Pinpoint the cell where the given text exists, returning its [x, y] midpoint coordinate. 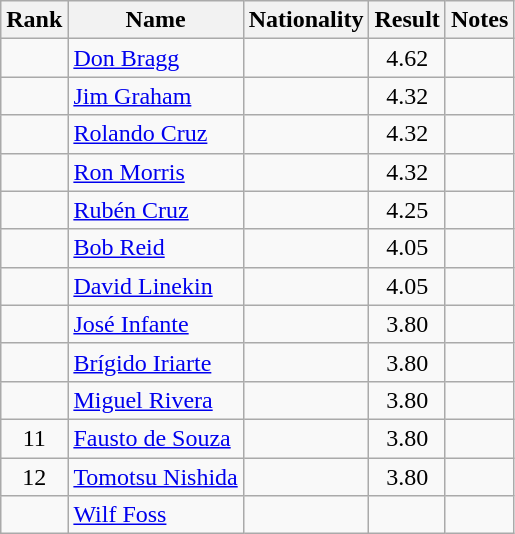
Rubén Cruz [156, 210]
Name [156, 20]
David Linekin [156, 286]
Brígido Iriarte [156, 362]
Rank [34, 20]
11 [34, 438]
Notes [479, 20]
Jim Graham [156, 96]
Bob Reid [156, 248]
Fausto de Souza [156, 438]
Rolando Cruz [156, 134]
Wilf Foss [156, 515]
4.25 [407, 210]
Miguel Rivera [156, 400]
Ron Morris [156, 172]
12 [34, 477]
José Infante [156, 324]
4.62 [407, 58]
Don Bragg [156, 58]
Result [407, 20]
Nationality [306, 20]
Tomotsu Nishida [156, 477]
